Return (X, Y) of the center of cell containing provided text 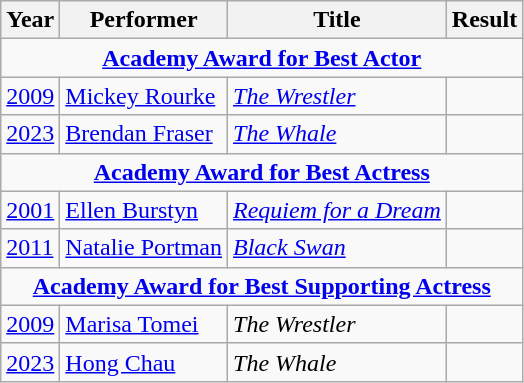
Academy Award for Best Supporting Actress (262, 286)
Mickey Rourke (144, 96)
Performer (144, 20)
Ellen Burstyn (144, 210)
Brendan Fraser (144, 134)
Title (338, 20)
Natalie Portman (144, 248)
2001 (30, 210)
Result (484, 20)
Black Swan (338, 248)
2011 (30, 248)
Hong Chau (144, 362)
Year (30, 20)
Requiem for a Dream (338, 210)
Academy Award for Best Actress (262, 172)
Academy Award for Best Actor (262, 58)
Marisa Tomei (144, 324)
